Extract the (X, Y) coordinate from the center of the cell holding the provided text.  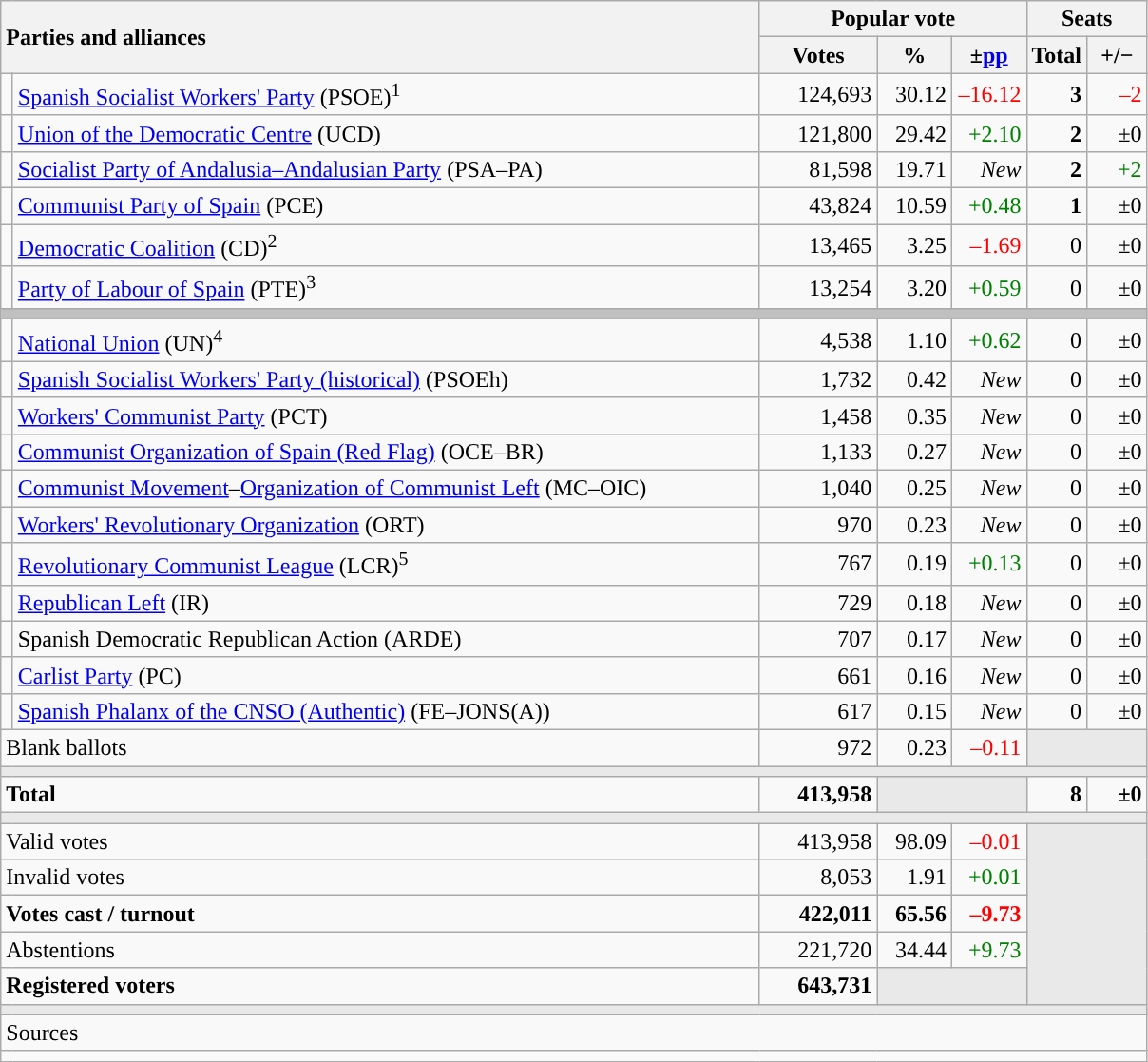
65.56 (914, 914)
+0.13 (988, 565)
124,693 (818, 95)
–16.12 (988, 95)
–0.01 (988, 841)
0.16 (914, 675)
81,598 (818, 169)
30.12 (914, 95)
10.59 (914, 206)
Revolutionary Communist League (LCR)5 (386, 565)
1,040 (818, 489)
+0.62 (988, 340)
0.15 (914, 711)
Spanish Socialist Workers' Party (historical) (PSOEh) (386, 379)
Popular vote (893, 19)
422,011 (818, 914)
Sources (574, 1033)
970 (818, 525)
1,133 (818, 452)
National Union (UN)4 (386, 340)
+9.73 (988, 950)
Votes (818, 55)
Union of the Democratic Centre (UCD) (386, 133)
19.71 (914, 169)
Spanish Socialist Workers' Party (PSOE)1 (386, 95)
–2 (1118, 95)
0.25 (914, 489)
43,824 (818, 206)
+/− (1118, 55)
Communist Movement–Organization of Communist Left (MC–OIC) (386, 489)
–1.69 (988, 245)
Democratic Coalition (CD)2 (386, 245)
Workers' Revolutionary Organization (ORT) (386, 525)
8 (1057, 795)
3.20 (914, 287)
% (914, 55)
+2.10 (988, 133)
Parties and alliances (380, 37)
–9.73 (988, 914)
3 (1057, 95)
643,731 (818, 986)
0.19 (914, 565)
1,458 (818, 415)
98.09 (914, 841)
13,254 (818, 287)
Workers' Communist Party (PCT) (386, 415)
767 (818, 565)
3.25 (914, 245)
Socialist Party of Andalusia–Andalusian Party (PSA–PA) (386, 169)
0.27 (914, 452)
+0.59 (988, 287)
Valid votes (380, 841)
Blank ballots (380, 747)
+0.01 (988, 878)
Party of Labour of Spain (PTE)3 (386, 287)
729 (818, 603)
707 (818, 639)
1.10 (914, 340)
972 (818, 747)
0.42 (914, 379)
Communist Party of Spain (PCE) (386, 206)
Registered voters (380, 986)
Spanish Phalanx of the CNSO (Authentic) (FE–JONS(A)) (386, 711)
13,465 (818, 245)
±pp (988, 55)
617 (818, 711)
121,800 (818, 133)
Spanish Democratic Republican Action (ARDE) (386, 639)
+2 (1118, 169)
0.17 (914, 639)
Abstentions (380, 950)
Seats (1087, 19)
34.44 (914, 950)
Invalid votes (380, 878)
1,732 (818, 379)
1.91 (914, 878)
0.18 (914, 603)
29.42 (914, 133)
+0.48 (988, 206)
221,720 (818, 950)
0.35 (914, 415)
8,053 (818, 878)
Votes cast / turnout (380, 914)
–0.11 (988, 747)
1 (1057, 206)
Carlist Party (PC) (386, 675)
Republican Left (IR) (386, 603)
661 (818, 675)
4,538 (818, 340)
Communist Organization of Spain (Red Flag) (OCE–BR) (386, 452)
